Return [x, y] of the center of cell containing provided text 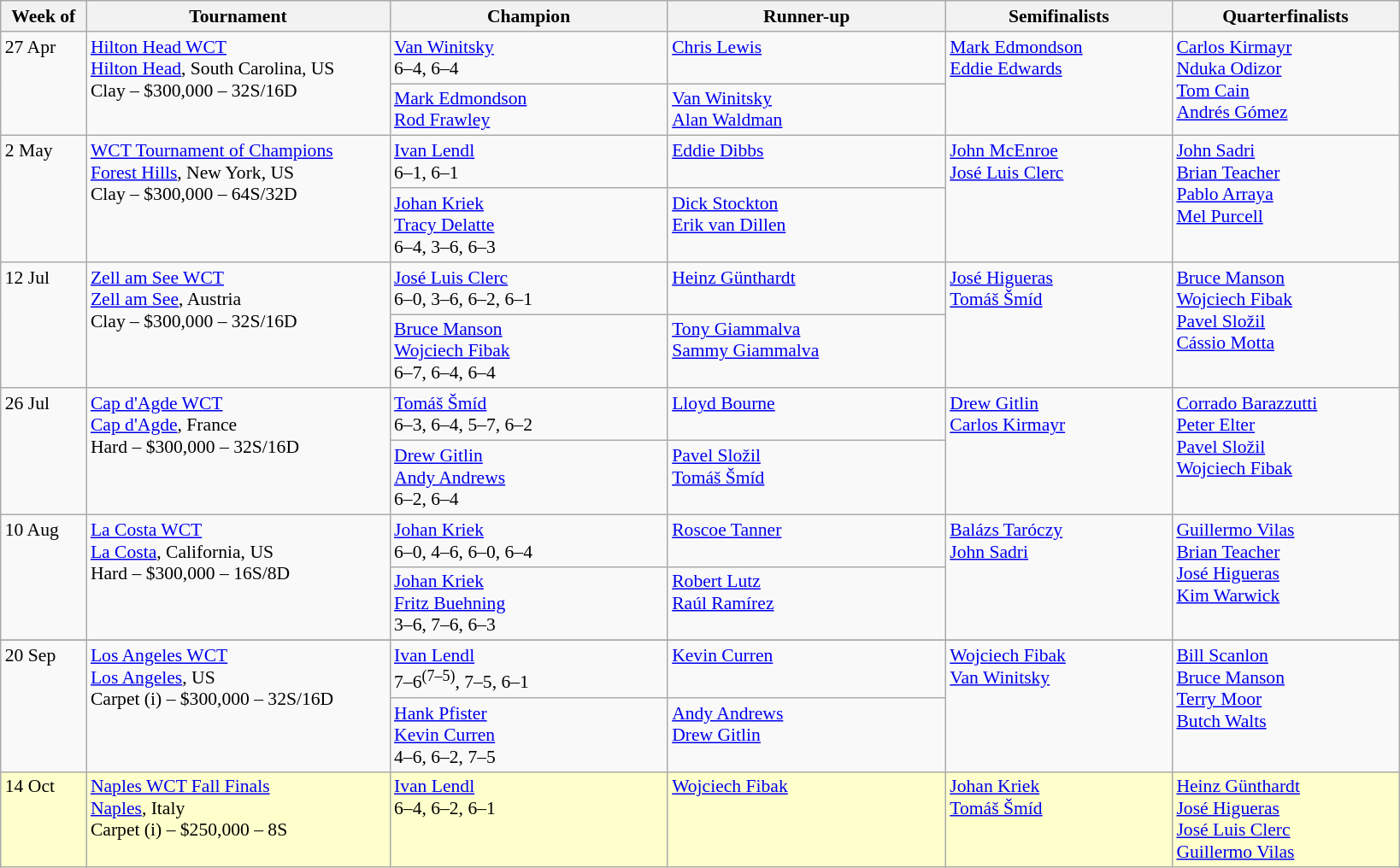
Tomáš Šmíd 6–3, 6–4, 5–7, 6–2 [528, 415]
26 Jul [44, 452]
John McEnroe José Luis Clerc [1058, 199]
Drew Gitlin Carlos Kirmayr [1058, 452]
Balázs Taróczy John Sadri [1058, 578]
Van Winitsky Alan Waldman [807, 109]
Tournament [238, 16]
Mark Edmondson Rod Frawley [528, 109]
20 Sep [44, 706]
Drew Gitlin Andy Andrews 6–2, 6–4 [528, 478]
Robert Lutz Raúl Ramírez [807, 603]
Wojciech Fibak [807, 819]
Hank Pfister Kevin Curren 4–6, 6–2, 7–5 [528, 735]
2 May [44, 199]
José Higueras Tomáš Šmíd [1058, 325]
Ivan Lendl 6–4, 6–2, 6–1 [528, 819]
Hilton Head WCT Hilton Head, South Carolina, US Clay – $300,000 – 32S/16D [238, 84]
WCT Tournament of Champions Forest Hills, New York, US Clay – $300,000 – 64S/32D [238, 199]
Naples WCT Fall Finals Naples, Italy Carpet (i) – $250,000 – 8S [238, 819]
Chris Lewis [807, 58]
Heinz Günthardt [807, 289]
Los Angeles WCT Los Angeles, US Carpet (i) – $300,000 – 32S/16D [238, 706]
Johan Kriek 6–0, 4–6, 6–0, 6–4 [528, 540]
Van Winitsky 6–4, 6–4 [528, 58]
Champion [528, 16]
Johan Kriek Tomáš Šmíd [1058, 819]
Bruce Manson Wojciech Fibak 6–7, 6–4, 6–4 [528, 352]
Roscoe Tanner [807, 540]
Bill Scanlon Bruce Manson Terry Moor Butch Walts [1285, 706]
Guillermo Vilas Brian Teacher José Higueras Kim Warwick [1285, 578]
La Costa WCT La Costa, California, US Hard – $300,000 – 16S/8D [238, 578]
12 Jul [44, 325]
John Sadri Brian Teacher Pablo Arraya Mel Purcell [1285, 199]
Kevin Curren [807, 670]
Andy Andrews Drew Gitlin [807, 735]
Johan Kriek Tracy Delatte 6–4, 3–6, 6–3 [528, 226]
Heinz Günthardt José Higueras José Luis Clerc Guillermo Vilas [1285, 819]
José Luis Clerc 6–0, 3–6, 6–2, 6–1 [528, 289]
Tony Giammalva Sammy Giammalva [807, 352]
Lloyd Bourne [807, 415]
Eddie Dibbs [807, 162]
Semifinalists [1058, 16]
Bruce Manson Wojciech Fibak Pavel Složil Cássio Motta [1285, 325]
Mark Edmondson Eddie Edwards [1058, 84]
Carlos Kirmayr Nduka Odizor Tom Cain Andrés Gómez [1285, 84]
Johan Kriek Fritz Buehning 3–6, 7–6, 6–3 [528, 603]
Wojciech Fibak Van Winitsky [1058, 706]
Runner-up [807, 16]
14 Oct [44, 819]
10 Aug [44, 578]
Ivan Lendl 6–1, 6–1 [528, 162]
Zell am See WCT Zell am See, Austria Clay – $300,000 – 32S/16D [238, 325]
Dick Stockton Erik van Dillen [807, 226]
Week of [44, 16]
Ivan Lendl 7–6(7–5), 7–5, 6–1 [528, 670]
Quarterfinalists [1285, 16]
Cap d'Agde WCT Cap d'Agde, France Hard – $300,000 – 32S/16D [238, 452]
Pavel Složil Tomáš Šmíd [807, 478]
Corrado Barazzutti Peter Elter Pavel Složil Wojciech Fibak [1285, 452]
27 Apr [44, 84]
